Output the [X, Y] coordinate of the center of the cell containing the given text.  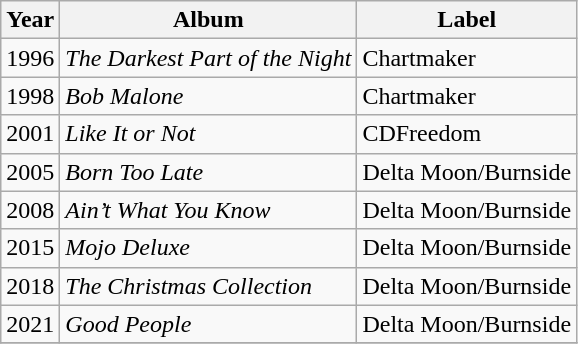
2021 [30, 324]
Good People [208, 324]
2005 [30, 172]
Album [208, 20]
The Darkest Part of the Night [208, 58]
Bob Malone [208, 96]
2015 [30, 248]
1998 [30, 96]
2008 [30, 210]
1996 [30, 58]
Ain’t What You Know [208, 210]
Born Too Late [208, 172]
2001 [30, 134]
CDFreedom [467, 134]
The Christmas Collection [208, 286]
Mojo Deluxe [208, 248]
Label [467, 20]
Year [30, 20]
Like It or Not [208, 134]
2018 [30, 286]
